Extract the [X, Y] coordinate from the center of the cell holding the provided text.  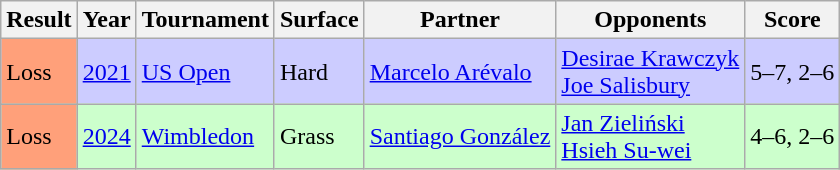
Tournament [205, 20]
2024 [106, 136]
Marcelo Arévalo [460, 72]
Result [39, 20]
Year [106, 20]
Desirae Krawczyk Joe Salisbury [650, 72]
Surface [319, 20]
Partner [460, 20]
Grass [319, 136]
Santiago González [460, 136]
US Open [205, 72]
4–6, 2–6 [792, 136]
2021 [106, 72]
Wimbledon [205, 136]
Hard [319, 72]
Opponents [650, 20]
5–7, 2–6 [792, 72]
Score [792, 20]
Jan Zieliński Hsieh Su-wei [650, 136]
